Capture the cell that displays the provided text and extract its [x, y] central coordinate. 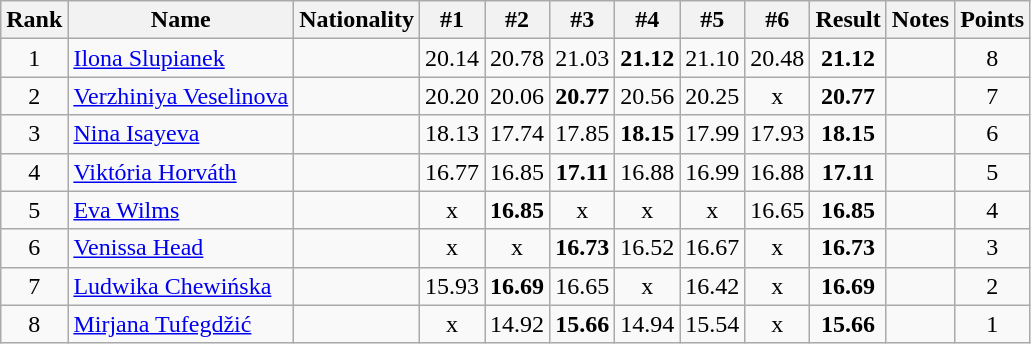
Verzhiniya Veselinova [181, 96]
17.99 [712, 134]
Nationality [357, 20]
Result [848, 20]
14.94 [648, 324]
16.99 [712, 172]
16.67 [712, 248]
Points [992, 20]
#2 [518, 20]
Rank [34, 20]
17.85 [582, 134]
Ilona Slupianek [181, 58]
21.10 [712, 58]
#6 [778, 20]
20.56 [648, 96]
16.77 [452, 172]
17.74 [518, 134]
#3 [582, 20]
20.06 [518, 96]
#1 [452, 20]
Venissa Head [181, 248]
Notes [920, 20]
Name [181, 20]
Viktória Horváth [181, 172]
Nina Isayeva [181, 134]
20.14 [452, 58]
16.52 [648, 248]
#4 [648, 20]
18.13 [452, 134]
14.92 [518, 324]
20.48 [778, 58]
20.25 [712, 96]
Ludwika Chewińska [181, 286]
17.93 [778, 134]
21.03 [582, 58]
20.20 [452, 96]
Eva Wilms [181, 210]
#5 [712, 20]
16.42 [712, 286]
Mirjana Tufegdžić [181, 324]
15.93 [452, 286]
20.78 [518, 58]
15.54 [712, 324]
